Find where the given text appears and provide that cell's center as (X, Y) coordinate. 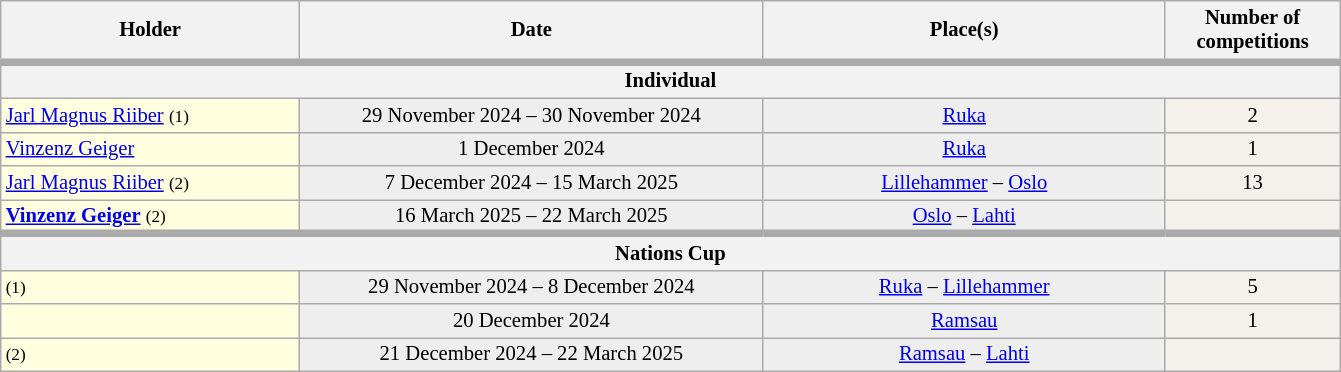
29 November 2024 – 30 November 2024 (531, 115)
Jarl Magnus Riiber (2) (150, 183)
Ramsau (964, 321)
Nations Cup (670, 252)
20 December 2024 (531, 321)
Holder (150, 30)
13 (1252, 183)
21 December 2024 – 22 March 2025 (531, 354)
16 March 2025 – 22 March 2025 (531, 216)
Lillehammer – Oslo (964, 183)
2 (1252, 115)
Date (531, 30)
5 (1252, 287)
29 November 2024 – 8 December 2024 (531, 287)
Individual (670, 80)
(1) (150, 287)
7 December 2024 – 15 March 2025 (531, 183)
Oslo – Lahti (964, 216)
Vinzenz Geiger (150, 149)
Place(s) (964, 30)
Ramsau – Lahti (964, 354)
(2) (150, 354)
1 December 2024 (531, 149)
Number of competitions (1252, 30)
Vinzenz Geiger (2) (150, 216)
Jarl Magnus Riiber (1) (150, 115)
Ruka – Lillehammer (964, 287)
